Identify which cell holds the provided text, then report its [X, Y] central coordinate. 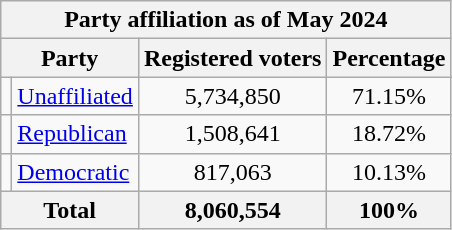
Percentage [389, 58]
18.72% [389, 134]
Unaffiliated [76, 96]
10.13% [389, 172]
5,734,850 [232, 96]
Party [70, 58]
Democratic [76, 172]
Party affiliation as of May 2024 [226, 20]
100% [389, 210]
71.15% [389, 96]
Total [70, 210]
8,060,554 [232, 210]
817,063 [232, 172]
Republican [76, 134]
1,508,641 [232, 134]
Registered voters [232, 58]
